Locate the cell with the specified text and output its (X, Y) center coordinate. 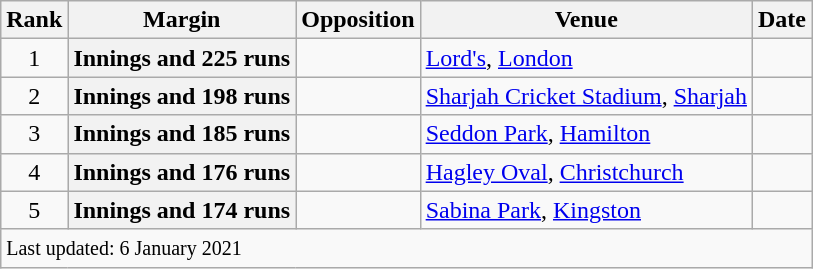
Innings and 198 runs (182, 96)
Rank (34, 20)
Innings and 174 runs (182, 210)
Innings and 185 runs (182, 134)
Sabina Park, Kingston (586, 210)
Opposition (358, 20)
Date (782, 20)
Seddon Park, Hamilton (586, 134)
4 (34, 172)
Last updated: 6 January 2021 (406, 248)
Innings and 225 runs (182, 58)
Innings and 176 runs (182, 172)
5 (34, 210)
Venue (586, 20)
1 (34, 58)
Sharjah Cricket Stadium, Sharjah (586, 96)
Hagley Oval, Christchurch (586, 172)
3 (34, 134)
2 (34, 96)
Margin (182, 20)
Lord's, London (586, 58)
